Provide the [X, Y] coordinate of the cell's center where the given text is located.  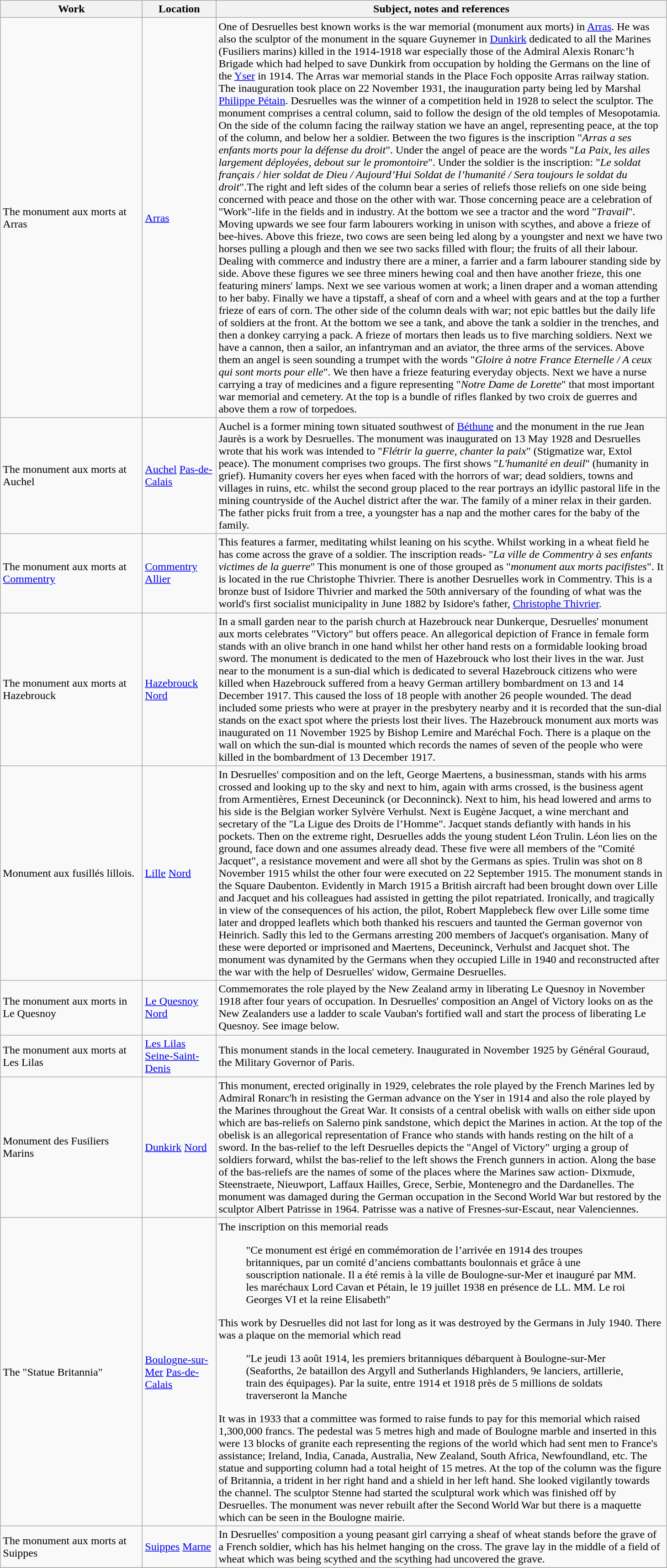
Boulogne-sur-Mer Pas-de-Calais [179, 1372]
The monument aux morts at Les Lilas [71, 1056]
The monument aux morts at Hazebrouck [71, 689]
The monument aux morts at Auchel [71, 476]
Hazebrouck Nord [179, 689]
The monument aux morts at Suippes [71, 1547]
Monument des Fusiliers Marins [71, 1147]
The monument aux morts at Commentry [71, 573]
Les Lilas Seine-Saint-Denis [179, 1056]
Auchel Pas-de-Calais [179, 476]
This monument stands in the local cemetery. Inaugurated in November 1925 by Général Gouraud, the Military Governor of Paris. [441, 1056]
The monument aux morts in Le Quesnoy [71, 1008]
Lille Nord [179, 873]
The "Statue Britannia" [71, 1372]
Arras [179, 217]
The monument aux morts at Arras [71, 217]
Subject, notes and references [441, 9]
Monument aux fusillés lillois. [71, 873]
Dunkirk Nord [179, 1147]
Commentry Allier [179, 573]
Le Quesnoy Nord [179, 1008]
Location [179, 9]
Suippes Marne [179, 1547]
Work [71, 9]
